Identify which cell holds the provided text, then report its [X, Y] central coordinate. 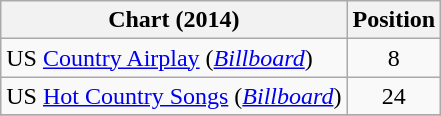
8 [394, 58]
24 [394, 96]
Position [394, 20]
US Country Airplay (Billboard) [174, 58]
US Hot Country Songs (Billboard) [174, 96]
Chart (2014) [174, 20]
